Pinpoint the cell where the given text exists, returning its (X, Y) midpoint coordinate. 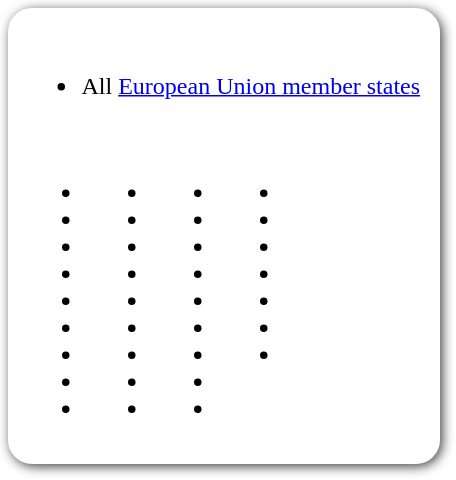
All European Union member states (221, 236)
